Output the [X, Y] coordinate of the center of the cell containing the given text.  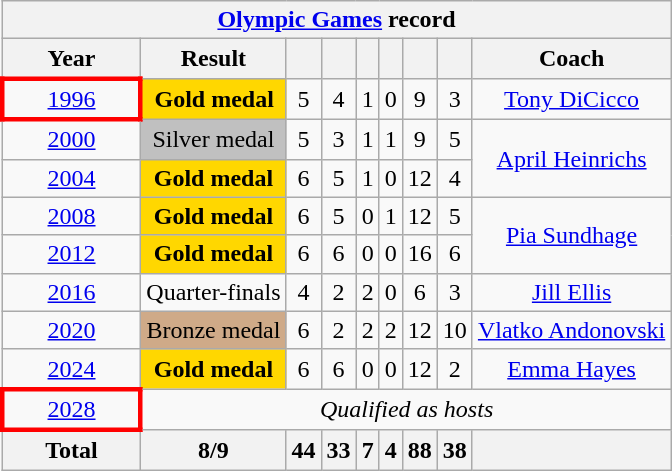
Silver medal [214, 139]
Bronze medal [214, 330]
38 [454, 450]
10 [454, 330]
Olympic Games record [336, 20]
Pia Sundhage [571, 235]
Qualified as hosts [406, 410]
2004 [72, 178]
2000 [72, 139]
2028 [72, 410]
88 [420, 450]
33 [338, 450]
Result [214, 59]
2016 [72, 292]
2008 [72, 216]
Vlatko Andonovski [571, 330]
Quarter-finals [214, 292]
Emma Hayes [571, 369]
16 [420, 254]
Tony DiCicco [571, 98]
2024 [72, 369]
8/9 [214, 450]
Jill Ellis [571, 292]
44 [304, 450]
Total [72, 450]
1996 [72, 98]
2012 [72, 254]
2020 [72, 330]
April Heinrichs [571, 158]
Year [72, 59]
7 [368, 450]
Coach [571, 59]
